Return the (X, Y) coordinate for the center point of the cell that contains the specified text.  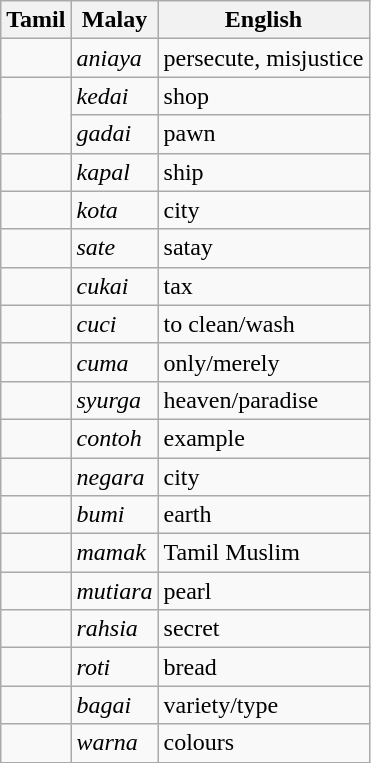
heaven/paradise (264, 400)
only/merely (264, 362)
bread (264, 667)
secret (264, 629)
ship (264, 172)
aniaya (114, 58)
syurga (114, 400)
example (264, 438)
pearl (264, 591)
Malay (114, 20)
roti (114, 667)
mamak (114, 553)
satay (264, 248)
cukai (114, 286)
shop (264, 96)
persecute, misjustice (264, 58)
mutiara (114, 591)
contoh (114, 438)
bumi (114, 515)
Tamil (36, 20)
to clean/wash (264, 324)
Tamil Muslim (264, 553)
gadai (114, 134)
variety/type (264, 705)
kapal (114, 172)
cuci (114, 324)
kota (114, 210)
earth (264, 515)
cuma (114, 362)
tax (264, 286)
colours (264, 743)
rahsia (114, 629)
sate (114, 248)
bagai (114, 705)
English (264, 20)
pawn (264, 134)
kedai (114, 96)
negara (114, 477)
warna (114, 743)
